Return the [X, Y] coordinate for the center point of the cell that contains the specified text.  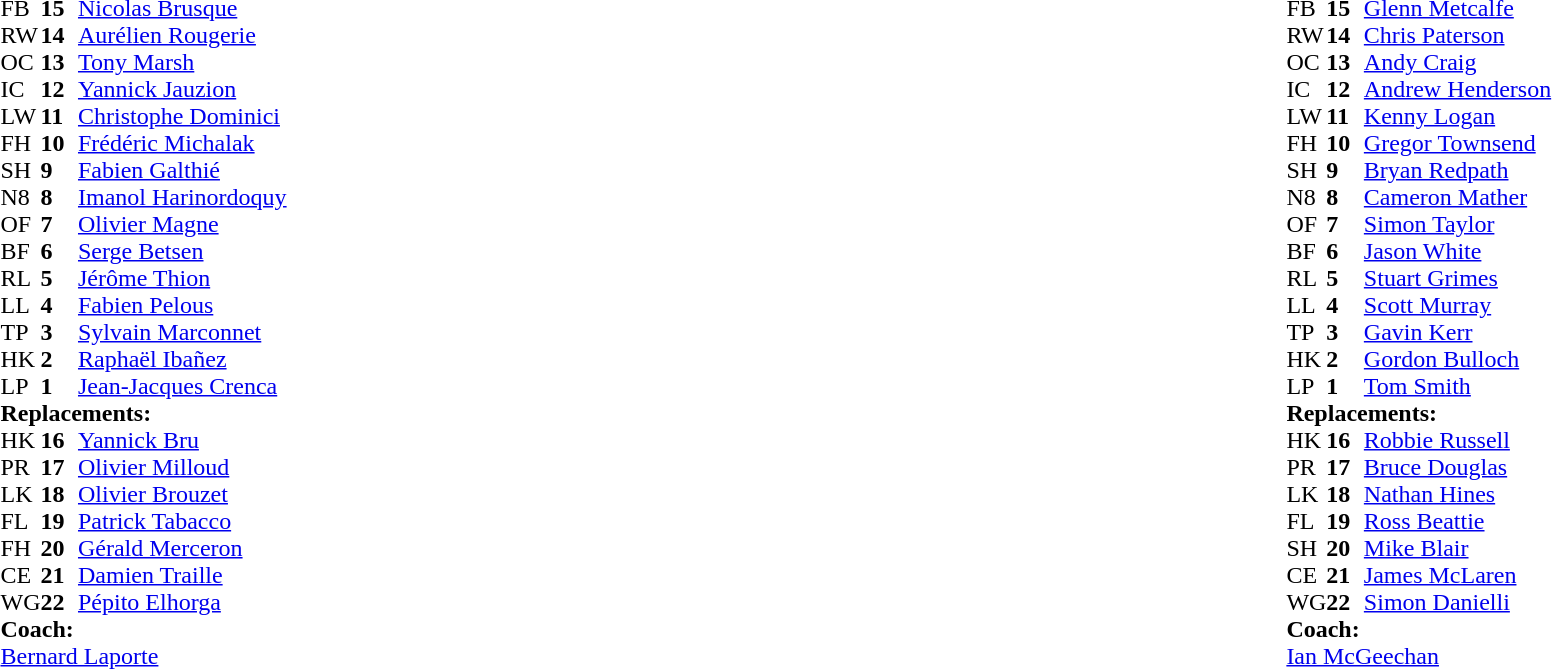
Pépito Elhorga [182, 602]
Raphaël Ibañez [182, 360]
Kenny Logan [1458, 116]
Stuart Grimes [1458, 278]
Sylvain Marconnet [182, 332]
Robbie Russell [1458, 440]
Scott Murray [1458, 306]
Cameron Mather [1458, 198]
Jean-Jacques Crenca [182, 386]
Yannick Bru [182, 440]
Olivier Magne [182, 224]
Jérôme Thion [182, 278]
Aurélien Rougerie [182, 36]
Bryan Redpath [1458, 170]
Fabien Galthié [182, 170]
Gordon Bulloch [1458, 360]
Imanol Harinordoquy [182, 198]
Yannick Jauzion [182, 90]
Nathan Hines [1458, 494]
Andrew Henderson [1458, 90]
Bernard Laporte [143, 656]
Andy Craig [1458, 62]
Tom Smith [1458, 386]
Bruce Douglas [1458, 468]
Gérald Merceron [182, 548]
Gavin Kerr [1458, 332]
Tony Marsh [182, 62]
Patrick Tabacco [182, 522]
Ross Beattie [1458, 522]
James McLaren [1458, 576]
Jason White [1458, 252]
Olivier Brouzet [182, 494]
Serge Betsen [182, 252]
Ian McGeechan [1418, 656]
Damien Traille [182, 576]
Chris Paterson [1458, 36]
Simon Taylor [1458, 224]
Mike Blair [1458, 548]
Simon Danielli [1458, 602]
Frédéric Michalak [182, 144]
Olivier Milloud [182, 468]
Christophe Dominici [182, 116]
Gregor Townsend [1458, 144]
Fabien Pelous [182, 306]
